Pinpoint the cell where the given text exists, returning its [X, Y] midpoint coordinate. 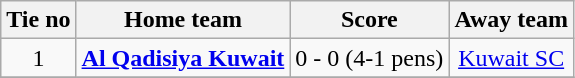
Kuwait SC [512, 58]
Al Qadisiya Kuwait [183, 58]
1 [38, 58]
Score [370, 20]
Home team [183, 20]
Tie no [38, 20]
Away team [512, 20]
0 - 0 (4-1 pens) [370, 58]
